Return (X, Y) of the center of cell containing provided text 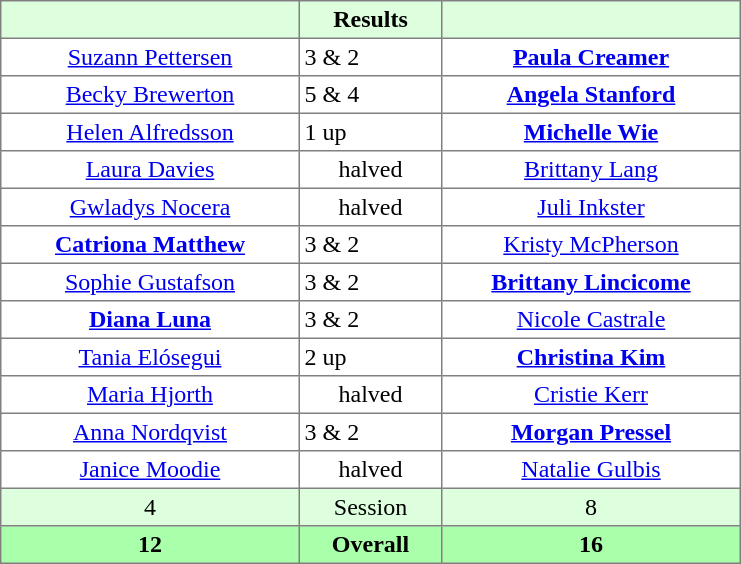
Session (370, 507)
Tania Elósegui (150, 357)
5 & 4 (370, 95)
Gwladys Nocera (150, 207)
Paula Creamer (591, 57)
Suzann Pettersen (150, 57)
Cristie Kerr (591, 395)
Becky Brewerton (150, 95)
Overall (370, 545)
Natalie Gulbis (591, 470)
Results (370, 20)
Kristy McPherson (591, 245)
Juli Inkster (591, 207)
Janice Moodie (150, 470)
Michelle Wie (591, 132)
Morgan Pressel (591, 432)
Maria Hjorth (150, 395)
8 (591, 507)
Brittany Lincicome (591, 282)
2 up (370, 357)
16 (591, 545)
1 up (370, 132)
Brittany Lang (591, 170)
Anna Nordqvist (150, 432)
Catriona Matthew (150, 245)
Nicole Castrale (591, 320)
Helen Alfredsson (150, 132)
Angela Stanford (591, 95)
Diana Luna (150, 320)
Christina Kim (591, 357)
12 (150, 545)
4 (150, 507)
Laura Davies (150, 170)
Sophie Gustafson (150, 282)
